Scan for the cell matching the given text and deliver its (x, y) coordinate at center. 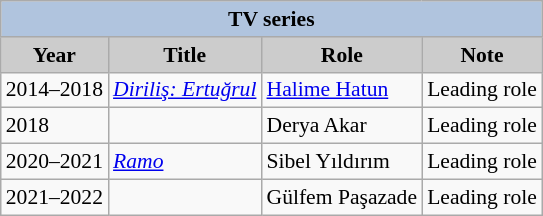
Halime Hatun (342, 90)
Role (342, 55)
2021–2022 (54, 197)
Sibel Yıldırım (342, 162)
TV series (272, 19)
2014–2018 (54, 90)
Diriliş: Ertuğrul (184, 90)
Ramo (184, 162)
Year (54, 55)
Title (184, 55)
2020–2021 (54, 162)
Gülfem Paşazade (342, 197)
Note (482, 55)
Derya Akar (342, 126)
2018 (54, 126)
